Pinpoint the cell where the given text exists, returning its [X, Y] midpoint coordinate. 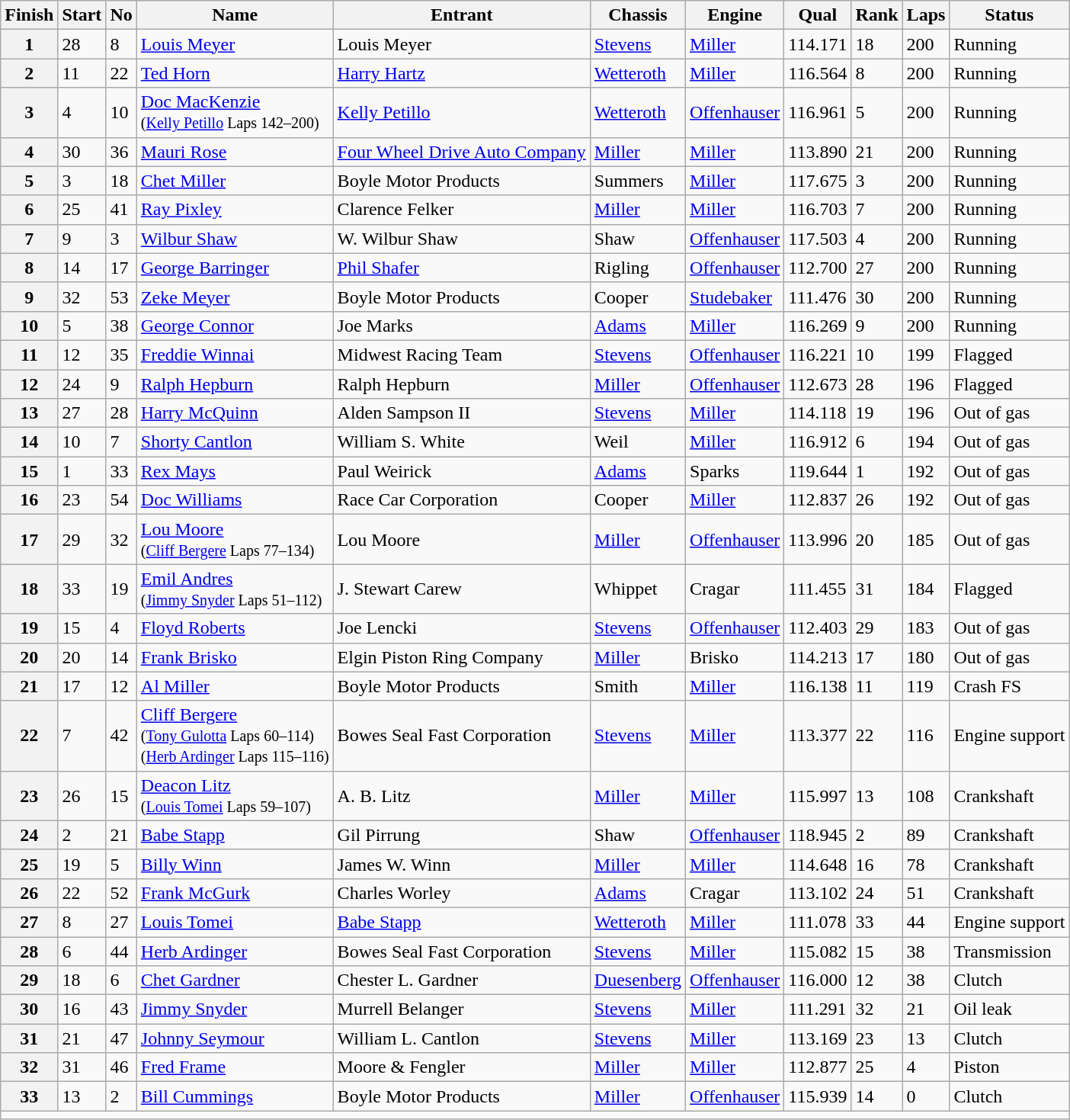
Elgin Piston Ring Company [462, 657]
Four Wheel Drive Auto Company [462, 152]
118.945 [818, 835]
116.138 [818, 686]
Chassis [637, 15]
115.997 [818, 796]
119 [926, 686]
113.996 [818, 540]
112.403 [818, 628]
116.000 [818, 980]
George Barringer [235, 268]
Wilbur Shaw [235, 239]
Ted Horn [235, 73]
Summers [637, 181]
111.078 [818, 922]
Sparks [735, 471]
199 [926, 355]
43 [121, 1009]
185 [926, 540]
115.939 [818, 1096]
116.221 [818, 355]
W. Wilbur Shaw [462, 239]
Chester L. Gardner [462, 980]
112.837 [818, 500]
Freddie Winnai [235, 355]
Louis Tomei [235, 922]
117.675 [818, 181]
Cliff Bergere(Tony Gulotta Laps 60–114)(Herb Ardinger Laps 115–116) [235, 736]
Joe Marks [462, 326]
Crash FS [1009, 686]
Piston [1009, 1067]
42 [121, 736]
A. B. Litz [462, 796]
184 [926, 589]
Doc MacKenzie(Kelly Petillo Laps 142–200) [235, 113]
112.700 [818, 268]
78 [926, 864]
Jimmy Snyder [235, 1009]
William S. White [462, 442]
35 [121, 355]
Chet Miller [235, 181]
Lou Moore [462, 540]
Emil Andres (Jimmy Snyder Laps 51–112) [235, 589]
Mauri Rose [235, 152]
53 [121, 297]
Bill Cummings [235, 1096]
116.961 [818, 113]
Zeke Meyer [235, 297]
Charles Worley [462, 893]
180 [926, 657]
Doc Williams [235, 500]
89 [926, 835]
Start [82, 15]
116.703 [818, 210]
52 [121, 893]
46 [121, 1067]
Brisko [735, 657]
114.648 [818, 864]
Moore & Fengler [462, 1067]
108 [926, 796]
115.082 [818, 951]
William L. Cantlon [462, 1038]
Gil Pirrung [462, 835]
Harry Hartz [462, 73]
No [121, 15]
Phil Shafer [462, 268]
41 [121, 210]
Johnny Seymour [235, 1038]
111.455 [818, 589]
Entrant [462, 15]
Smith [637, 686]
Shorty Cantlon [235, 442]
36 [121, 152]
Ray Pixley [235, 210]
Chet Gardner [235, 980]
194 [926, 442]
Finish [29, 15]
119.644 [818, 471]
Paul Weirick [462, 471]
Joe Lencki [462, 628]
113.169 [818, 1038]
Whippet [637, 589]
Kelly Petillo [462, 113]
116.564 [818, 73]
113.102 [818, 893]
54 [121, 500]
Studebaker [735, 297]
Transmission [1009, 951]
Frank Brisko [235, 657]
Fred Frame [235, 1067]
James W. Winn [462, 864]
Weil [637, 442]
Engine [735, 15]
Al Miller [235, 686]
Rank [876, 15]
51 [926, 893]
Duesenberg [637, 980]
Rigling [637, 268]
116.269 [818, 326]
Qual [818, 15]
George Connor [235, 326]
Clarence Felker [462, 210]
Name [235, 15]
Midwest Racing Team [462, 355]
Oil leak [1009, 1009]
113.377 [818, 736]
111.476 [818, 297]
183 [926, 628]
Billy Winn [235, 864]
Rex Mays [235, 471]
112.877 [818, 1067]
112.673 [818, 383]
Alden Sampson II [462, 413]
Laps [926, 15]
113.890 [818, 152]
Harry McQuinn [235, 413]
Status [1009, 15]
116 [926, 736]
117.503 [818, 239]
Murrell Belanger [462, 1009]
111.291 [818, 1009]
Frank McGurk [235, 893]
Deacon Litz(Louis Tomei Laps 59–107) [235, 796]
Herb Ardinger [235, 951]
0 [926, 1096]
Race Car Corporation [462, 500]
J. Stewart Carew [462, 589]
47 [121, 1038]
114.118 [818, 413]
Floyd Roberts [235, 628]
116.912 [818, 442]
114.213 [818, 657]
Lou Moore(Cliff Bergere Laps 77–134) [235, 540]
114.171 [818, 44]
